Find where the given text appears and provide that cell's center as [x, y] coordinate. 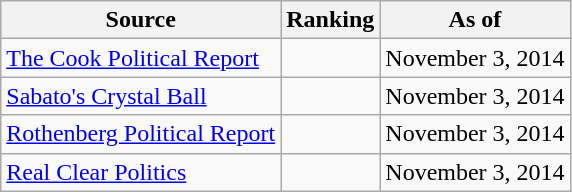
Rothenberg Political Report [141, 134]
As of [475, 20]
Source [141, 20]
Real Clear Politics [141, 172]
Sabato's Crystal Ball [141, 96]
Ranking [330, 20]
The Cook Political Report [141, 58]
